Scan for the cell matching the given text and deliver its (X, Y) coordinate at center. 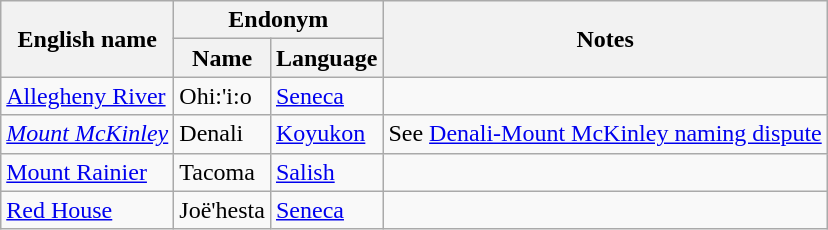
Name (222, 58)
Allegheny River (88, 96)
Notes (605, 39)
Joë'hesta (222, 210)
Koyukon (326, 134)
Red House (88, 210)
Language (326, 58)
Salish (326, 172)
Mount McKinley (88, 134)
See Denali-Mount McKinley naming dispute (605, 134)
Mount Rainier (88, 172)
Tacoma (222, 172)
Ohi:'i:o (222, 96)
Denali (222, 134)
Endonym (278, 20)
English name (88, 39)
